From the cell containing the given text, extract its center point as [x, y] coordinate. 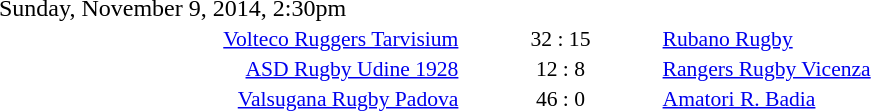
32 : 15 [560, 38]
12 : 8 [560, 68]
